Extract the (X, Y) coordinate from the center of the cell holding the provided text.  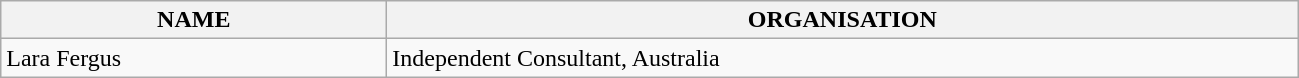
Lara Fergus (194, 58)
NAME (194, 20)
ORGANISATION (842, 20)
Independent Consultant, Australia (842, 58)
